Return [X, Y] of the center of cell containing provided text 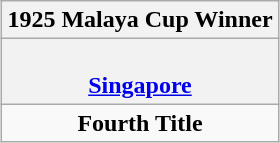
1925 Malaya Cup Winner [140, 20]
Singapore [140, 72]
Fourth Title [140, 123]
